Output the [X, Y] coordinate of the center of the cell containing the given text.  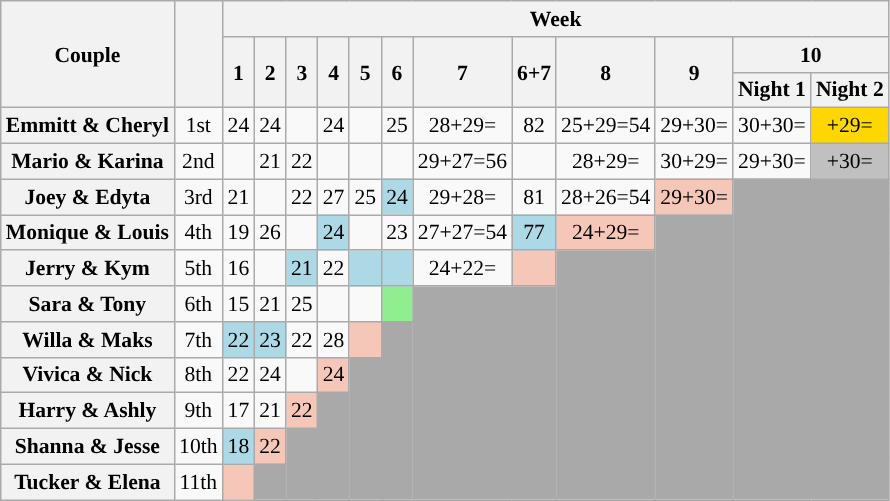
1 [239, 72]
6 [397, 72]
30+29= [694, 162]
25+29=54 [606, 126]
Couple [88, 54]
+29= [850, 126]
24+29= [606, 233]
Tucker & Elena [88, 482]
30+30= [772, 126]
Vivica & Nick [88, 375]
+30= [850, 162]
27 [334, 197]
10 [811, 55]
4th [198, 233]
6th [198, 304]
29+28= [462, 197]
7 [462, 72]
Night 2 [850, 90]
6+7 [534, 72]
24+22= [462, 269]
11th [198, 482]
9 [694, 72]
Harry & Ashly [88, 411]
9th [198, 411]
26 [270, 233]
28+26=54 [606, 197]
Joey & Edyta [88, 197]
10th [198, 447]
81 [534, 197]
77 [534, 233]
28 [334, 340]
3 [302, 72]
2nd [198, 162]
19 [239, 233]
5 [365, 72]
Sara & Tony [88, 304]
Emmitt & Cheryl [88, 126]
Monique & Louis [88, 233]
17 [239, 411]
2 [270, 72]
Shanna & Jesse [88, 447]
18 [239, 447]
Night 1 [772, 90]
Mario & Karina [88, 162]
27+27=54 [462, 233]
15 [239, 304]
Jerry & Kym [88, 269]
29+27=56 [462, 162]
3rd [198, 197]
82 [534, 126]
8 [606, 72]
4 [334, 72]
7th [198, 340]
Willa & Maks [88, 340]
Week [556, 19]
8th [198, 375]
1st [198, 126]
16 [239, 269]
5th [198, 269]
